Return the [x, y] coordinate for the center point of the cell that contains the specified text.  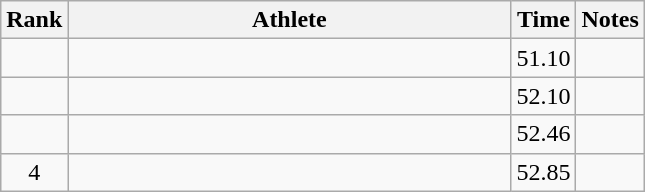
52.46 [544, 134]
Rank [34, 20]
4 [34, 172]
Notes [610, 20]
Athlete [290, 20]
52.85 [544, 172]
52.10 [544, 96]
51.10 [544, 58]
Time [544, 20]
